Find where the given text appears and provide that cell's center as (X, Y) coordinate. 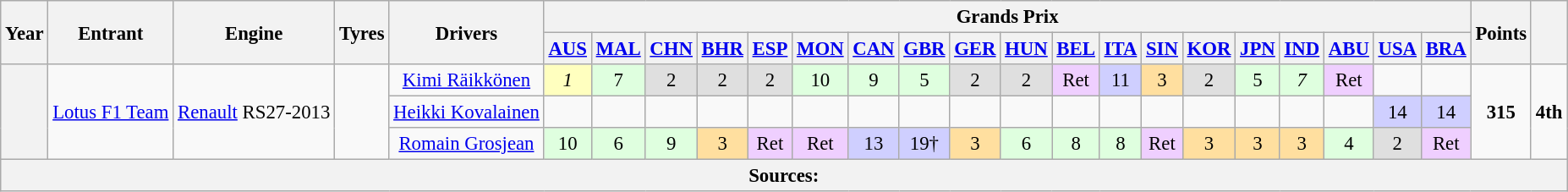
BEL (1076, 49)
KOR (1209, 49)
ITA (1120, 49)
4 (1348, 144)
SIN (1162, 49)
Drivers (467, 32)
MAL (618, 49)
Renault RS27-2013 (254, 112)
1 (567, 80)
315 (1500, 112)
11 (1120, 80)
IND (1302, 49)
AUS (567, 49)
Engine (254, 32)
Year (25, 32)
Grands Prix (1007, 17)
19† (924, 144)
CAN (874, 49)
Tyres (362, 32)
Entrant (111, 32)
BRA (1446, 49)
HUN (1027, 49)
GER (975, 49)
CHN (672, 49)
Romain Grosjean (467, 144)
Kimi Räikkönen (467, 80)
ABU (1348, 49)
JPN (1258, 49)
Heikki Kovalainen (467, 112)
4th (1549, 112)
GBR (924, 49)
BHR (722, 49)
USA (1397, 49)
MON (820, 49)
Lotus F1 Team (111, 112)
Sources: (784, 176)
13 (874, 144)
ESP (770, 49)
Points (1500, 32)
